Scan for the cell matching the given text and deliver its (X, Y) coordinate at center. 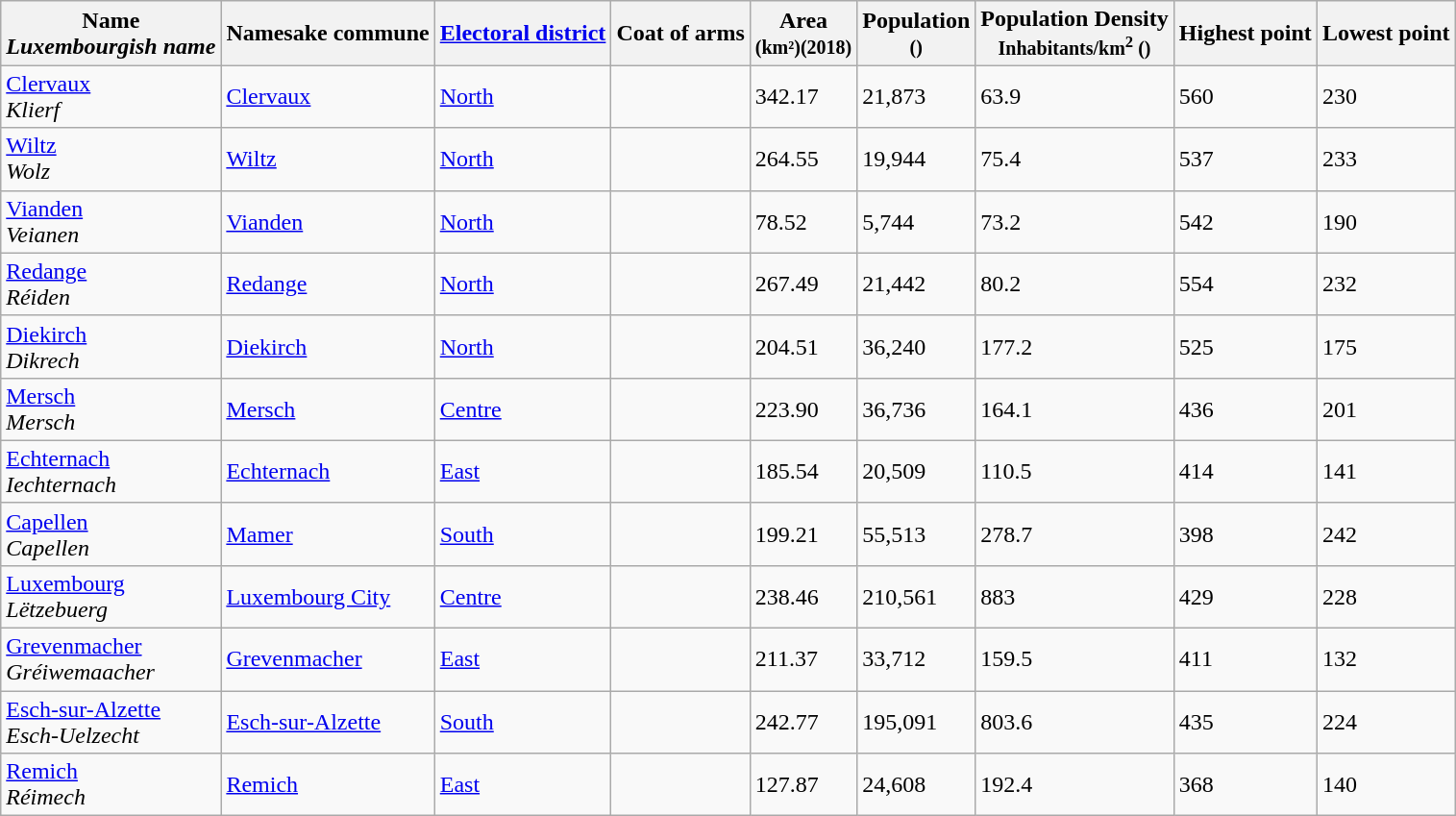
36,736 (917, 409)
411 (1246, 659)
195,091 (917, 723)
5,744 (917, 221)
414 (1246, 471)
20,509 (917, 471)
Vianden (328, 221)
Diekirch (328, 346)
Mersch (328, 409)
Population () (917, 33)
278.7 (1074, 534)
75.4 (1074, 160)
NameLuxembourgish name (111, 33)
192.4 (1074, 784)
190 (1386, 221)
525 (1246, 346)
Population Density Inhabitants/km2 () (1074, 33)
560 (1246, 96)
242 (1386, 534)
177.2 (1074, 346)
201 (1386, 409)
537 (1246, 160)
164.1 (1074, 409)
21,873 (917, 96)
Namesake commune (328, 33)
78.52 (803, 221)
RedangeRéiden (111, 284)
110.5 (1074, 471)
Esch-sur-Alzette (328, 723)
33,712 (917, 659)
Highest point (1246, 33)
Coat of arms (680, 33)
Grevenmacher (328, 659)
368 (1246, 784)
132 (1386, 659)
141 (1386, 471)
LuxembourgLëtzebuerg (111, 596)
RemichRéimech (111, 784)
185.54 (803, 471)
398 (1246, 534)
211.37 (803, 659)
140 (1386, 784)
342.17 (803, 96)
73.2 (1074, 221)
DiekirchDikrech (111, 346)
EchternachIechternach (111, 471)
210,561 (917, 596)
63.9 (1074, 96)
554 (1246, 284)
ViandenVeianen (111, 221)
264.55 (803, 160)
Electoral district (523, 33)
Remich (328, 784)
230 (1386, 96)
36,240 (917, 346)
Mamer (328, 534)
435 (1246, 723)
436 (1246, 409)
542 (1246, 221)
MerschMersch (111, 409)
204.51 (803, 346)
CapellenCapellen (111, 534)
Redange (328, 284)
GrevenmacherGréiwemaacher (111, 659)
429 (1246, 596)
267.49 (803, 284)
238.46 (803, 596)
224 (1386, 723)
Wiltz (328, 160)
ClervauxKlierf (111, 96)
19,944 (917, 160)
233 (1386, 160)
159.5 (1074, 659)
Esch-sur-AlzetteEsch-Uelzecht (111, 723)
55,513 (917, 534)
24,608 (917, 784)
232 (1386, 284)
WiltzWolz (111, 160)
199.21 (803, 534)
175 (1386, 346)
Lowest point (1386, 33)
21,442 (917, 284)
803.6 (1074, 723)
Echternach (328, 471)
228 (1386, 596)
Luxembourg City (328, 596)
80.2 (1074, 284)
Clervaux (328, 96)
223.90 (803, 409)
Area (km²)(2018) (803, 33)
242.77 (803, 723)
127.87 (803, 784)
883 (1074, 596)
